Return the (X, Y) coordinate for the center point of the cell that contains the specified text.  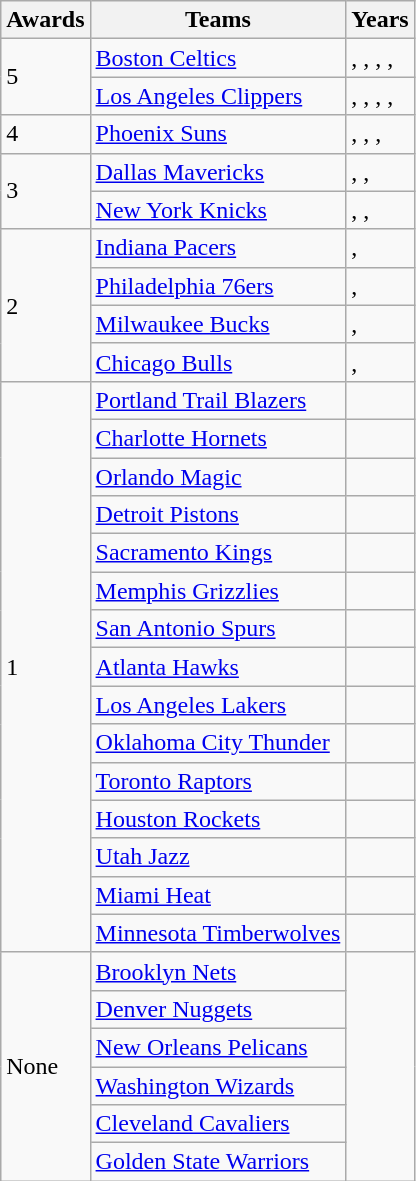
Teams (218, 20)
Denver Nuggets (218, 1009)
Los Angeles Clippers (218, 96)
None (46, 1066)
1 (46, 666)
Atlanta Hawks (218, 667)
New York Knicks (218, 210)
Cleveland Cavaliers (218, 1124)
New Orleans Pelicans (218, 1047)
Oklahoma City Thunder (218, 743)
San Antonio Spurs (218, 629)
Utah Jazz (218, 857)
Milwaukee Bucks (218, 324)
Chicago Bulls (218, 362)
Minnesota Timberwolves (218, 933)
Orlando Magic (218, 477)
Los Angeles Lakers (218, 705)
Philadelphia 76ers (218, 286)
Dallas Mavericks (218, 172)
Portland Trail Blazers (218, 400)
Boston Celtics (218, 58)
Miami Heat (218, 895)
2 (46, 305)
Awards (46, 20)
Detroit Pistons (218, 515)
Brooklyn Nets (218, 971)
Washington Wizards (218, 1085)
Houston Rockets (218, 819)
4 (46, 134)
5 (46, 77)
3 (46, 191)
Charlotte Hornets (218, 438)
Golden State Warriors (218, 1162)
Phoenix Suns (218, 134)
Memphis Grizzlies (218, 591)
Years (380, 20)
, , , (380, 134)
Toronto Raptors (218, 781)
Indiana Pacers (218, 248)
Sacramento Kings (218, 553)
